Determine the (X, Y) coordinate at the center of the cell enclosing the given text.  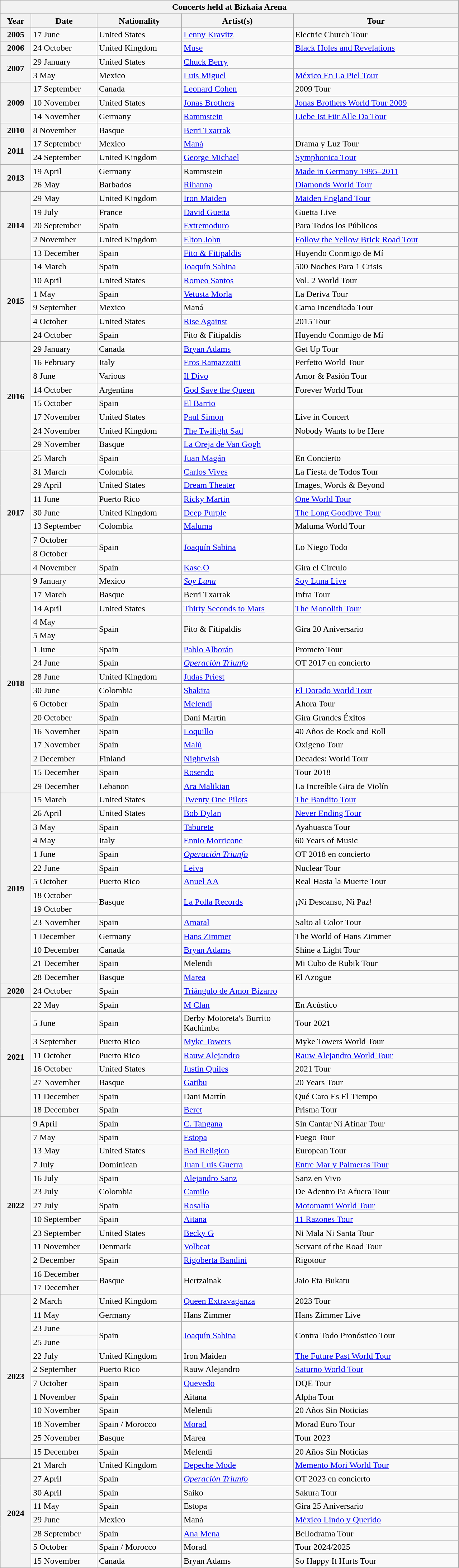
15 March (64, 799)
God Save the Queen (237, 389)
19 July (64, 212)
5 June (64, 1023)
Dream Theater (237, 485)
30 April (64, 1492)
Ni Mala Ni Santa Tour (376, 1233)
6 October (64, 704)
9 January (64, 581)
11 October (64, 1055)
23 June (64, 1329)
En Concierto (376, 458)
La Polla Records (237, 902)
2015 (16, 301)
14 March (64, 267)
Tour (376, 21)
Ayahuasca Tour (376, 827)
Decades: World Tour (376, 759)
31 March (64, 472)
Kase.O (237, 567)
Morad Euro Tour (376, 1424)
Volbeat (237, 1246)
2023 Tour (376, 1301)
Lenny Kravitz (237, 34)
16 October (64, 1069)
Sin Cantar Ni Afinar Tour (376, 1124)
1 November (64, 1397)
France (139, 212)
Lebanon (139, 786)
2023 (16, 1376)
European Tour (376, 1151)
Jonas Brothers World Tour 2009 (376, 103)
27 April (64, 1479)
Queen Extravaganza (237, 1301)
2 September (64, 1369)
Elton John (237, 239)
Anuel AA (237, 882)
Cama Incendiada Tour (376, 308)
Ricky Martin (237, 499)
28 December (64, 977)
Shine a Light Tour (376, 950)
Maiden England Tour (376, 199)
De Adentro Pa Afuera Tour (376, 1192)
Shakira (237, 690)
2021 (16, 1057)
Forever World Tour (376, 389)
27 July (64, 1205)
500 Noches Para 1 Crisis (376, 267)
Maluma World Tour (376, 526)
14 November (64, 116)
2013 (16, 178)
Jaio Eta Bukatu (376, 1281)
2022 (16, 1205)
Juan Magán (237, 458)
28 September (64, 1534)
22 May (64, 1004)
2019 (16, 888)
OT 2023 en concierto (376, 1479)
25 June (64, 1342)
Oxígeno Tour (376, 745)
2 March (64, 1301)
Fuego Tour (376, 1137)
OT 2017 en concierto (376, 663)
The Bandito Tour (376, 799)
2021 Tour (376, 1069)
Real Hasta la Muerte Tour (376, 882)
2007 (16, 69)
Denmark (139, 1246)
El Dorado World Tour (376, 690)
La Oreja de Van Gogh (237, 444)
Soy Luna Live (376, 581)
7 July (64, 1165)
18 December (64, 1110)
Taburete (237, 827)
Amaral (237, 923)
Tour 2024/2025 (376, 1547)
22 July (64, 1356)
2014 (16, 226)
9 September (64, 308)
14 April (64, 608)
So Happy It Hurts Tour (376, 1561)
Luis Miguel (237, 75)
George Michael (237, 157)
2016 (16, 396)
23 July (64, 1192)
Follow the Yellow Brick Road Tour (376, 239)
1 May (64, 294)
Black Holes and Revelations (376, 48)
Hans Zimmer Live (376, 1315)
20 October (64, 718)
Rigoberta Bandini (237, 1260)
Motomami World Tour (376, 1205)
Nightwish (237, 759)
13 December (64, 253)
Nationality (139, 21)
10 September (64, 1219)
Drama y Luz Tour (376, 144)
Nobody Wants to be Here (376, 431)
11 November (64, 1246)
Twenty One Pilots (237, 799)
17 June (64, 34)
Eros Ramazzotti (237, 362)
Gira Grandes Éxitos (376, 718)
Bellodrama Tour (376, 1534)
9 April (64, 1124)
Tour 2021 (376, 1023)
Malú (237, 745)
29 June (64, 1520)
25 March (64, 458)
Guetta Live (376, 212)
Images, Words & Beyond (376, 485)
Deep Purple (237, 513)
Servant of the Road Tour (376, 1246)
21 March (64, 1465)
14 October (64, 389)
26 May (64, 185)
Rihanna (237, 185)
3 September (64, 1041)
26 April (64, 813)
Carlos Vives (237, 472)
8 November (64, 130)
Amor & Pasión Tour (376, 376)
The Twilight Sad (237, 431)
Barbados (139, 185)
16 December (64, 1274)
La Fiesta de Todos Tour (376, 472)
22 June (64, 868)
24 June (64, 663)
19 April (64, 171)
10 December (64, 950)
29 November (64, 444)
11 Razones Tour (376, 1219)
Diamonds World Tour (376, 185)
Chuck Berry (237, 62)
24 November (64, 431)
Contra Todo Pronóstico Tour (376, 1335)
Derby Motoreta's Burrito Kachimba (237, 1023)
The Future Past World Tour (376, 1356)
Myke Towers World Tour (376, 1041)
16 February (64, 362)
La Increíble Gira de Violín (376, 786)
Concerts held at Bizkaia Arena (229, 7)
Jonas Brothers (237, 103)
2015 Tour (376, 321)
Made in Germany 1995–2011 (376, 171)
40 Años de Rock and Roll (376, 731)
2006 (16, 48)
7 May (64, 1137)
Hertzainak (237, 1281)
24 September (64, 157)
Artist(s) (237, 21)
Date (64, 21)
Paul Simon (237, 417)
15 November (64, 1561)
Salto al Color Tour (376, 923)
Year (16, 21)
Prisma Tour (376, 1110)
Various (139, 376)
20 September (64, 226)
1 December (64, 936)
Prometo Tour (376, 649)
Pablo Alborán (237, 649)
17 December (64, 1288)
25 November (64, 1438)
M Clan (237, 1004)
19 October (64, 909)
Lo Niego Todo (376, 547)
Beret (237, 1110)
Vol. 2 World Tour (376, 280)
Muse (237, 48)
Tour 2023 (376, 1438)
29 April (64, 485)
Maluma (237, 526)
16 July (64, 1178)
Justin Quiles (237, 1069)
Bob Dylan (237, 813)
2018 (16, 683)
Depeche Mode (237, 1465)
One World Tour (376, 499)
13 September (64, 526)
Rosalía (237, 1205)
60 Years of Music (376, 841)
11 December (64, 1096)
Rise Against (237, 321)
Electric Church Tour (376, 34)
2011 (16, 150)
28 June (64, 677)
Quevedo (237, 1383)
The World of Hans Zimmer (376, 936)
Soy Luna (237, 581)
Gira el Círculo (376, 567)
El Barrio (237, 403)
Alpha Tour (376, 1397)
Never Ending Tour (376, 813)
Memento Mori World Tour (376, 1465)
The Monolith Tour (376, 608)
Ahora Tour (376, 704)
27 November (64, 1083)
Vetusta Morla (237, 294)
29 May (64, 199)
Rosendo (237, 772)
2005 (16, 34)
29 December (64, 786)
2020 (16, 991)
Argentina (139, 389)
4 October (64, 321)
Para Todos los Públicos (376, 226)
11 June (64, 499)
Liebe Ist Für Alle Da Tour (376, 116)
Qué Caro Es El Tiempo (376, 1096)
15 October (64, 403)
Perfetto World Tour (376, 362)
21 December (64, 963)
2 November (64, 239)
OT 2018 en concierto (376, 854)
C. Tangana (237, 1124)
Camilo (237, 1192)
20 Years Tour (376, 1083)
Finland (139, 759)
Saturno World Tour (376, 1369)
Saiko (237, 1492)
Gira 25 Aniversario (376, 1506)
Thirty Seconds to Mars (237, 608)
2017 (16, 513)
Triángulo de Amor Bizarro (237, 991)
Juan Luis Guerra (237, 1165)
Judas Priest (237, 677)
David Guetta (237, 212)
10 April (64, 280)
Bad Religion (237, 1151)
8 October (64, 554)
Ana Mena (237, 1534)
The Long Goodbye Tour (376, 513)
8 June (64, 376)
México Lindo y Querido (376, 1520)
Nuclear Tour (376, 868)
Leiva (237, 868)
Symphonica Tour (376, 157)
Alejandro Sanz (237, 1178)
2009 Tour (376, 89)
Sakura Tour (376, 1492)
2010 (16, 130)
En Acústico (376, 1004)
Sanz en Vivo (376, 1178)
Becky G (237, 1233)
2024 (16, 1513)
Dominican (139, 1165)
17 March (64, 594)
Rigotour (376, 1260)
13 May (64, 1151)
16 November (64, 731)
Ara Malikian (237, 786)
Il Divo (237, 376)
4 November (64, 567)
18 November (64, 1424)
Entre Mar y Palmeras Tour (376, 1165)
México En La Piel Tour (376, 75)
Infra Tour (376, 594)
Myke Towers (237, 1041)
Get Up Tour (376, 349)
Leonard Cohen (237, 89)
18 October (64, 895)
5 May (64, 636)
Tour 2018 (376, 772)
¡Ni Descanso, Ni Paz! (376, 902)
23 September (64, 1233)
Mi Cubo de Rubik Tour (376, 963)
La Deriva Tour (376, 294)
Romeo Santos (237, 280)
2009 (16, 103)
Gira 20 Aniversario (376, 629)
DQE Tour (376, 1383)
23 November (64, 923)
Ennio Morricone (237, 841)
Rauw Alejandro World Tour (376, 1055)
Gatibu (237, 1083)
El Azogue (376, 977)
Loquillo (237, 731)
Extremoduro (237, 226)
Live in Concert (376, 417)
